Extract the (x, y) coordinate from the center of the cell holding the provided text.  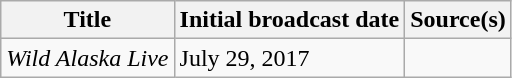
Wild Alaska Live (88, 58)
Initial broadcast date (290, 20)
Source(s) (458, 20)
Title (88, 20)
July 29, 2017 (290, 58)
